Detect which cell encompasses the target text, then output its (X, Y) center coordinate. 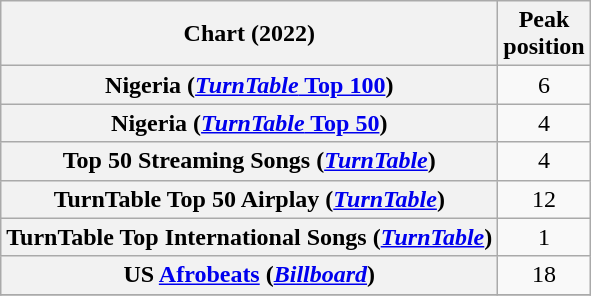
Chart (2022) (250, 34)
Peakposition (544, 34)
Nigeria (TurnTable Top 100) (250, 85)
US Afrobeats (Billboard) (250, 275)
Nigeria (TurnTable Top 50) (250, 123)
TurnTable Top 50 Airplay (TurnTable) (250, 199)
Top 50 Streaming Songs (TurnTable) (250, 161)
TurnTable Top International Songs (TurnTable) (250, 237)
1 (544, 237)
6 (544, 85)
12 (544, 199)
18 (544, 275)
